Pinpoint the cell where the given text exists, returning its [x, y] midpoint coordinate. 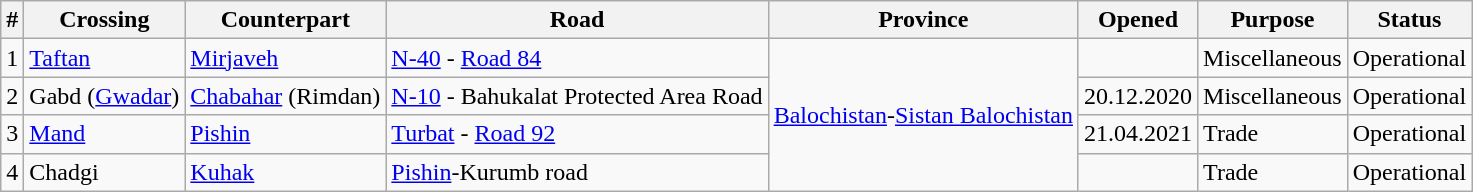
Pishin [286, 134]
Mand [104, 134]
Balochistan-Sistan Balochistan [923, 115]
4 [12, 172]
Status [1409, 20]
3 [12, 134]
Counterpart [286, 20]
1 [12, 58]
Mirjaveh [286, 58]
Kuhak [286, 172]
Chabahar (Rimdan) [286, 96]
20.12.2020 [1138, 96]
Opened [1138, 20]
Taftan [104, 58]
# [12, 20]
Turbat - Road 92 [577, 134]
N-10 - Bahukalat Protected Area Road [577, 96]
Crossing [104, 20]
Purpose [1273, 20]
Road [577, 20]
21.04.2021 [1138, 134]
Province [923, 20]
Chadgi [104, 172]
Pishin-Kurumb road [577, 172]
Gabd (Gwadar) [104, 96]
N-40 - Road 84 [577, 58]
2 [12, 96]
